Return the (X, Y) coordinate for the center point of the cell that contains the specified text.  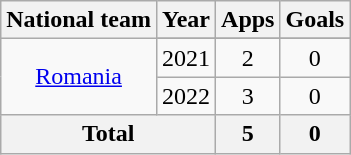
2022 (186, 96)
3 (248, 96)
Apps (248, 20)
Total (108, 134)
Romania (79, 77)
5 (248, 134)
2021 (186, 58)
National team (79, 20)
2 (248, 58)
Year (186, 20)
Goals (315, 20)
